Return [X, Y] of the center of cell containing provided text 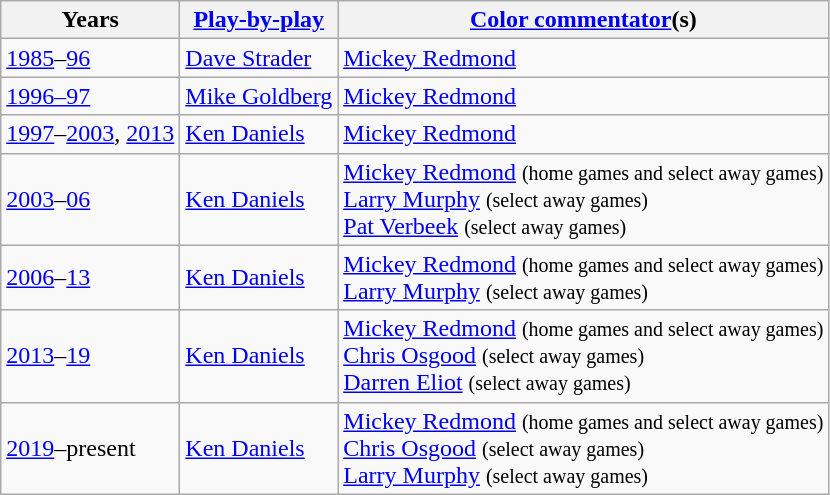
Play-by-play [259, 20]
Mickey Redmond (home games and select away games)Larry Murphy (select away games)Pat Verbeek (select away games) [584, 199]
Mickey Redmond (home games and select away games)Larry Murphy (select away games) [584, 278]
1997–2003, 2013 [90, 134]
Mickey Redmond (home games and select away games)Chris Osgood (select away games)Darren Eliot (select away games) [584, 356]
2003–06 [90, 199]
Years [90, 20]
Color commentator(s) [584, 20]
2006–13 [90, 278]
Dave Strader [259, 58]
2019–present [90, 448]
1985–96 [90, 58]
1996–97 [90, 96]
2013–19 [90, 356]
Mickey Redmond (home games and select away games)Chris Osgood (select away games)Larry Murphy (select away games) [584, 448]
Mike Goldberg [259, 96]
